Extract the [X, Y] coordinate from the center of the cell holding the provided text.  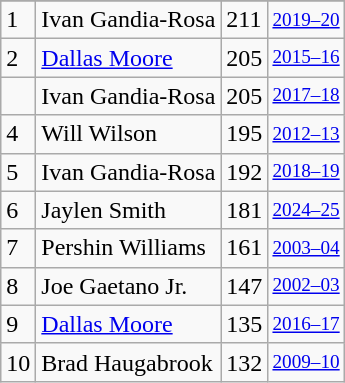
2 [18, 58]
7 [18, 248]
1 [18, 20]
Will Wilson [128, 134]
Jaylen Smith [128, 210]
2017–18 [306, 96]
2018–19 [306, 172]
Pershin Williams [128, 248]
181 [244, 210]
2024–25 [306, 210]
2002–03 [306, 286]
147 [244, 286]
161 [244, 248]
6 [18, 210]
2016–17 [306, 324]
5 [18, 172]
132 [244, 362]
211 [244, 20]
2009–10 [306, 362]
195 [244, 134]
10 [18, 362]
2019–20 [306, 20]
9 [18, 324]
Brad Haugabrook [128, 362]
8 [18, 286]
2015–16 [306, 58]
Joe Gaetano Jr. [128, 286]
135 [244, 324]
4 [18, 134]
2012–13 [306, 134]
192 [244, 172]
2003–04 [306, 248]
